Identify which cell holds the provided text, then report its (X, Y) central coordinate. 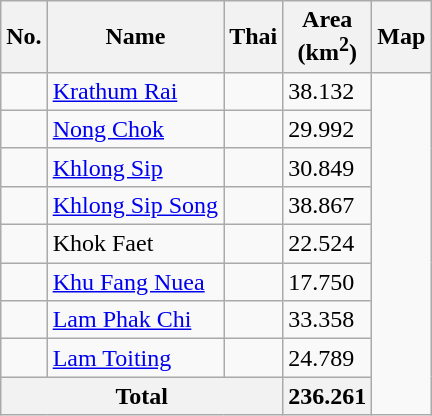
Area(km2) (328, 37)
Map (402, 37)
Thai (254, 37)
Khok Faet (135, 244)
Total (142, 396)
No. (24, 37)
38.867 (328, 205)
Khlong Sip Song (135, 205)
Khlong Sip (135, 167)
Krathum Rai (135, 91)
24.789 (328, 358)
29.992 (328, 129)
30.849 (328, 167)
Name (135, 37)
Lam Phak Chi (135, 320)
236.261 (328, 396)
Nong Chok (135, 129)
33.358 (328, 320)
17.750 (328, 282)
Khu Fang Nuea (135, 282)
38.132 (328, 91)
22.524 (328, 244)
Lam Toiting (135, 358)
